Find where the given text appears and provide that cell's center as (X, Y) coordinate. 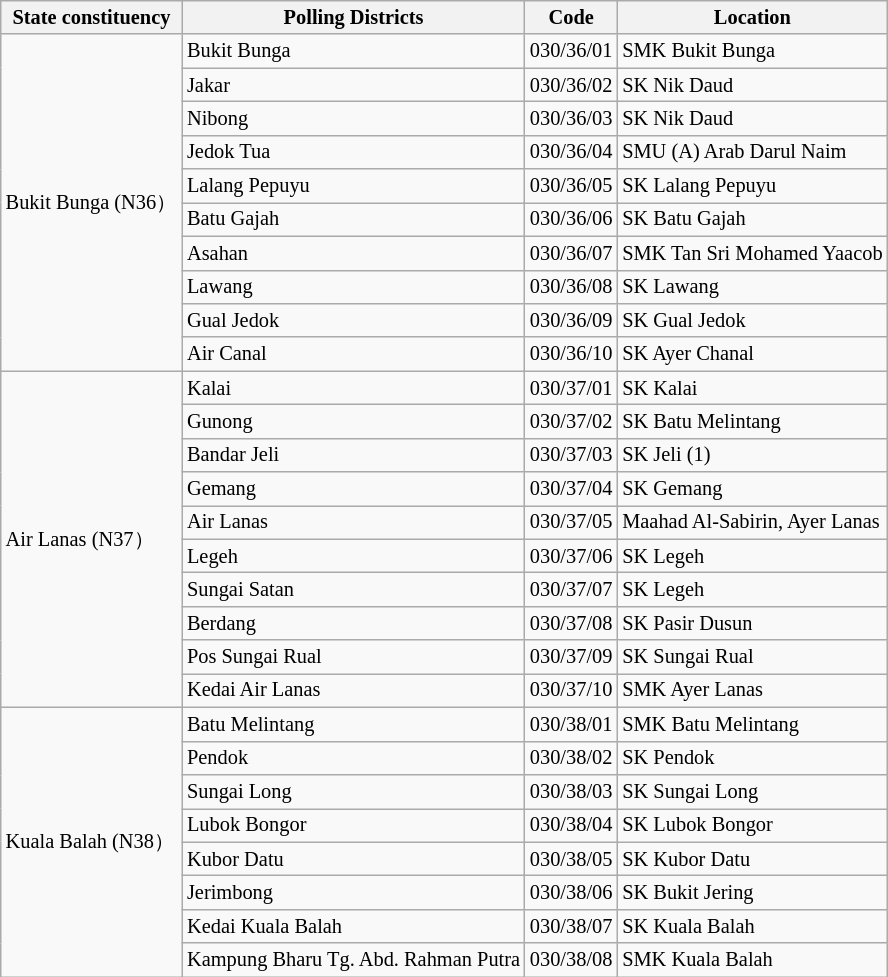
030/37/06 (571, 556)
SMK Bukit Bunga (752, 51)
SK Ayer Chanal (752, 354)
Sungai Long (354, 791)
030/38/08 (571, 960)
Asahan (354, 253)
Kubor Datu (354, 859)
SK Batu Melintang (752, 421)
Gual Jedok (354, 320)
Pos Sungai Rual (354, 657)
030/38/07 (571, 926)
Lubok Bongor (354, 825)
Kedai Kuala Balah (354, 926)
State constituency (92, 17)
SK Pasir Dusun (752, 623)
SK Bukit Jering (752, 892)
SK Kubor Datu (752, 859)
030/36/02 (571, 85)
Nibong (354, 118)
030/38/05 (571, 859)
Jedok Tua (354, 152)
Lalang Pepuyu (354, 186)
SK Kuala Balah (752, 926)
SK Jeli (1) (752, 455)
030/37/04 (571, 489)
Kampung Bharu Tg. Abd. Rahman Putra (354, 960)
030/36/08 (571, 287)
Bukit Bunga (354, 51)
Maahad Al-Sabirin, Ayer Lanas (752, 522)
030/36/10 (571, 354)
SK Lubok Bongor (752, 825)
Sungai Satan (354, 589)
030/37/03 (571, 455)
Polling Districts (354, 17)
030/36/01 (571, 51)
SMK Ayer Lanas (752, 690)
Jerimbong (354, 892)
Air Canal (354, 354)
030/36/04 (571, 152)
030/38/03 (571, 791)
030/38/02 (571, 758)
SK Lalang Pepuyu (752, 186)
Bandar Jeli (354, 455)
Location (752, 17)
SMK Kuala Balah (752, 960)
Kuala Balah (N38） (92, 842)
Batu Melintang (354, 724)
Gunong (354, 421)
SMK Tan Sri Mohamed Yaacob (752, 253)
Air Lanas (N37） (92, 540)
030/38/01 (571, 724)
SK Pendok (752, 758)
030/36/05 (571, 186)
Lawang (354, 287)
SK Lawang (752, 287)
030/36/07 (571, 253)
030/37/09 (571, 657)
Gemang (354, 489)
Pendok (354, 758)
030/36/09 (571, 320)
SK Sungai Rual (752, 657)
SK Sungai Long (752, 791)
030/37/08 (571, 623)
SK Batu Gajah (752, 219)
Code (571, 17)
SK Gual Jedok (752, 320)
030/36/03 (571, 118)
030/37/02 (571, 421)
030/38/06 (571, 892)
Jakar (354, 85)
Bukit Bunga (N36） (92, 202)
030/38/04 (571, 825)
SK Kalai (752, 388)
030/37/05 (571, 522)
030/36/06 (571, 219)
030/37/07 (571, 589)
030/37/10 (571, 690)
Batu Gajah (354, 219)
Legeh (354, 556)
030/37/01 (571, 388)
Air Lanas (354, 522)
Kedai Air Lanas (354, 690)
Berdang (354, 623)
SMU (A) Arab Darul Naim (752, 152)
SK Gemang (752, 489)
Kalai (354, 388)
SMK Batu Melintang (752, 724)
